Provide the [x, y] coordinate of the cell's center where the given text is located.  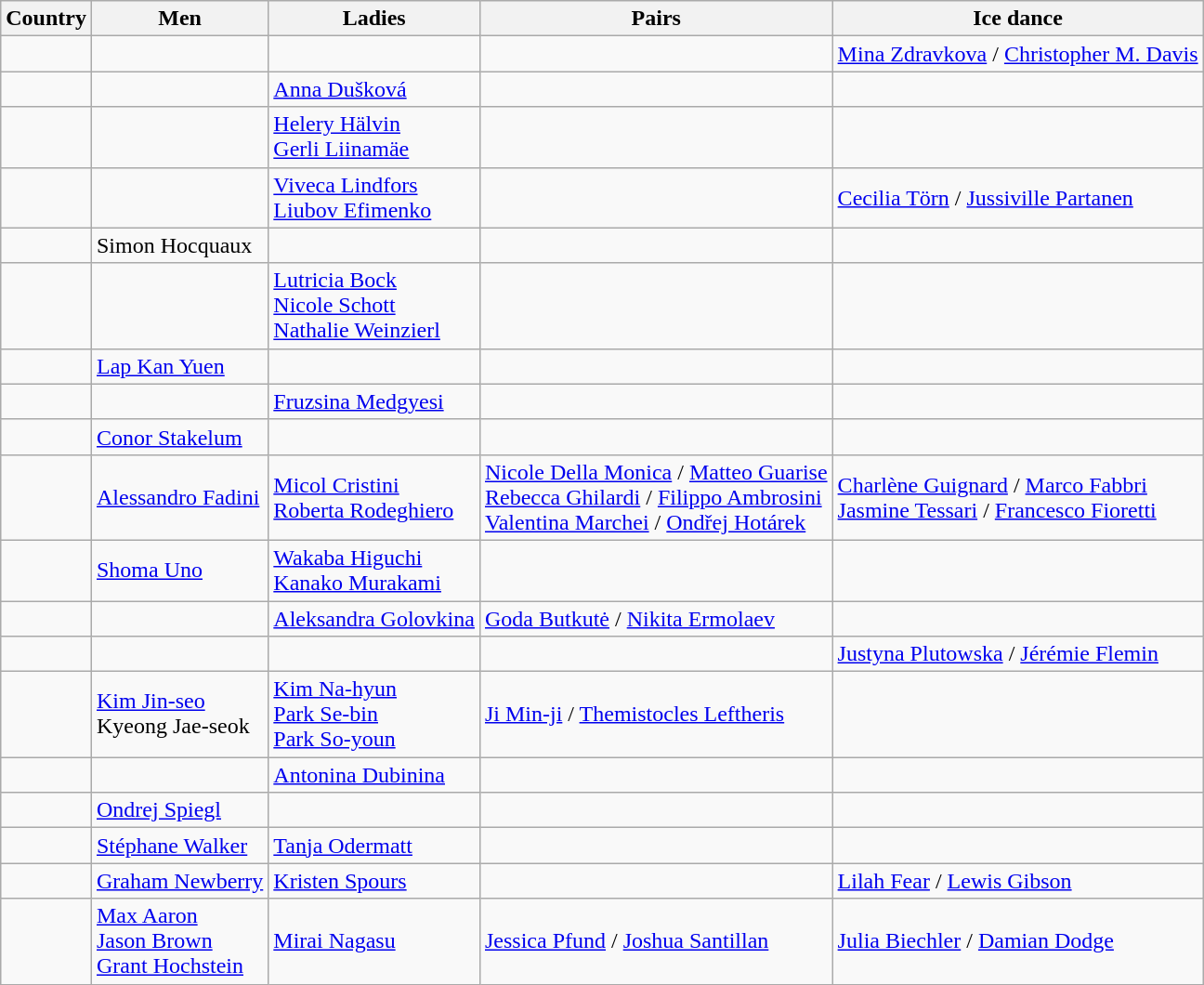
Simon Hocquaux [179, 245]
Ladies [374, 19]
Shoma Uno [179, 571]
Micol Cristini Roberta Rodeghiero [374, 497]
Alessandro Fadini [179, 497]
Max Aaron Jason Brown Grant Hochstein [179, 941]
Mirai Nagasu [374, 941]
Lilah Fear / Lewis Gibson [1018, 881]
Graham Newberry [179, 881]
Cecilia Törn / Jussiville Partanen [1018, 197]
Kim Na-hyun Park Se-bin Park So-youn [374, 715]
Kristen Spours [374, 881]
Aleksandra Golovkina [374, 618]
Wakaba Higuchi Kanako Murakami [374, 571]
Stéphane Walker [179, 846]
Ji Min-ji / Themistocles Leftheris [656, 715]
Charlène Guignard / Marco Fabbri Jasmine Tessari / Francesco Fioretti [1018, 497]
Men [179, 19]
Kim Jin-seo Kyeong Jae-seok [179, 715]
Julia Biechler / Damian Dodge [1018, 941]
Lap Kan Yuen [179, 366]
Anna Dušková [374, 89]
Viveca Lindfors Liubov Efimenko [374, 197]
Fruzsina Medgyesi [374, 401]
Nicole Della Monica / Matteo Guarise Rebecca Ghilardi / Filippo Ambrosini Valentina Marchei / Ondřej Hotárek [656, 497]
Lutricia Bock Nicole Schott Nathalie Weinzierl [374, 306]
Goda Butkutė / Nikita Ermolaev [656, 618]
Tanja Odermatt [374, 846]
Jessica Pfund / Joshua Santillan [656, 941]
Helery Hälvin Gerli Liinamäe [374, 138]
Antonina Dubinina [374, 775]
Ondrej Spiegl [179, 810]
Conor Stakelum [179, 437]
Country [46, 19]
Pairs [656, 19]
Mina Zdravkova / Christopher M. Davis [1018, 54]
Justyna Plutowska / Jérémie Flemin [1018, 654]
Ice dance [1018, 19]
